For the text-containing cell, return its midpoint in (x, y) coordinate format. 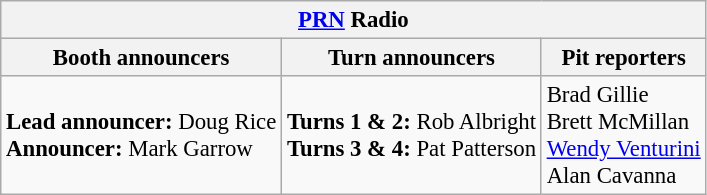
PRN Radio (354, 20)
Pit reporters (624, 58)
Brad GillieBrett McMillanWendy VenturiniAlan Cavanna (624, 136)
Lead announcer: Doug RiceAnnouncer: Mark Garrow (142, 136)
Turn announcers (412, 58)
Turns 1 & 2: Rob AlbrightTurns 3 & 4: Pat Patterson (412, 136)
Booth announcers (142, 58)
